Search for the cell housing the specified text and yield its (X, Y) center coordinate. 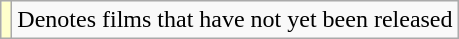
Denotes films that have not yet been released (235, 20)
